Extract the (x, y) coordinate from the center of the cell holding the provided text.  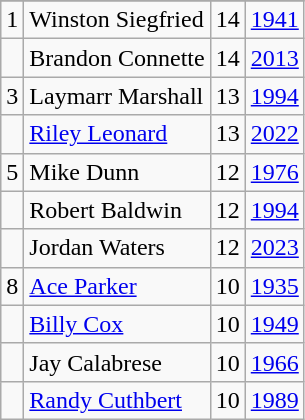
Jordan Waters (117, 248)
Brandon Connette (117, 58)
Randy Cuthbert (117, 400)
1976 (274, 172)
2013 (274, 58)
1966 (274, 362)
Billy Cox (117, 324)
1949 (274, 324)
Mike Dunn (117, 172)
Ace Parker (117, 286)
1989 (274, 400)
8 (12, 286)
2022 (274, 134)
5 (12, 172)
Jay Calabrese (117, 362)
3 (12, 96)
1941 (274, 20)
Laymarr Marshall (117, 96)
1 (12, 20)
2023 (274, 248)
Riley Leonard (117, 134)
Robert Baldwin (117, 210)
Winston Siegfried (117, 20)
1935 (274, 286)
